Capture the cell that displays the provided text and extract its (x, y) central coordinate. 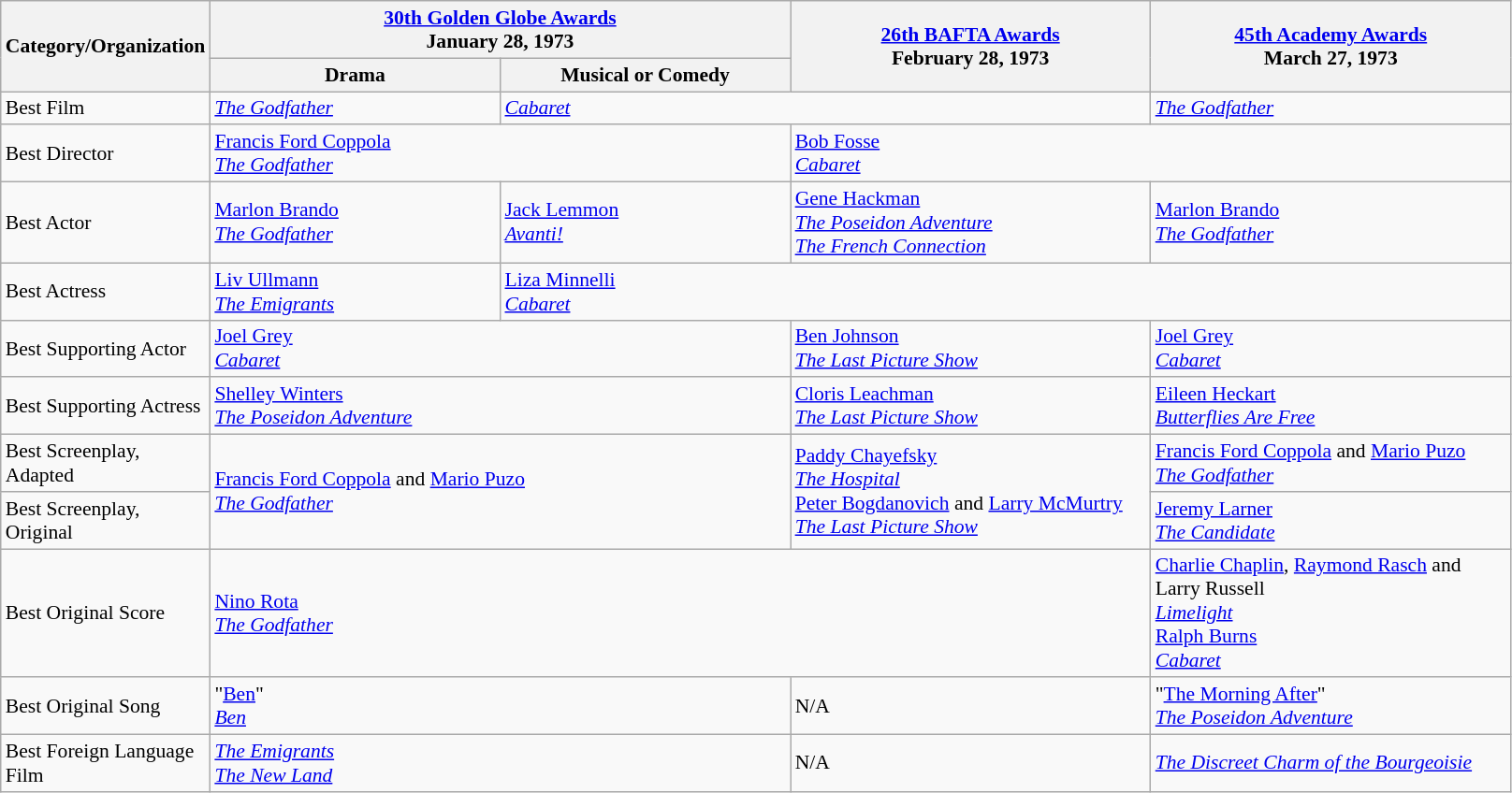
Category/Organization (106, 47)
Eileen HeckartButterflies Are Free (1330, 406)
Cabaret (825, 108)
Best Director (106, 153)
45th Academy AwardsMarch 27, 1973 (1330, 47)
Musical or Comedy (645, 75)
Best Actor (106, 223)
Bob FosseCabaret (1151, 153)
Gene HackmanThe Poseidon AdventureThe French Connection (971, 223)
Ben JohnsonThe Last Picture Show (971, 348)
The Discreet Charm of the Bourgeoisie (1330, 763)
Francis Ford CoppolaThe Godfather (500, 153)
Best Screenplay, Original (106, 520)
Best Supporting Actress (106, 406)
Best Original Song (106, 707)
30th Golden Globe AwardsJanuary 28, 1973 (500, 30)
Best Original Score (106, 613)
Charlie Chaplin, Raymond Rasch and Larry RussellLimelightRalph BurnsCabaret (1330, 613)
"Ben"Ben (500, 707)
Jack LemmonAvanti! (645, 223)
26th BAFTA AwardsFebruary 28, 1973 (971, 47)
Jeremy LarnerThe Candidate (1330, 520)
Best Actress (106, 292)
Liv UllmannThe Emigrants (355, 292)
Best Screenplay, Adapted (106, 464)
The EmigrantsThe New Land (500, 763)
Best Film (106, 108)
Nino RotaThe Godfather (679, 613)
"The Morning After"The Poseidon Adventure (1330, 707)
Cloris LeachmanThe Last Picture Show (971, 406)
Paddy ChayefskyThe HospitalPeter Bogdanovich and Larry McMurtryThe Last Picture Show (971, 492)
Liza MinnelliCabaret (1005, 292)
Drama (355, 75)
Best Foreign Language Film (106, 763)
Shelley WintersThe Poseidon Adventure (500, 406)
Best Supporting Actor (106, 348)
